Find where the given text appears and provide that cell's center as (X, Y) coordinate. 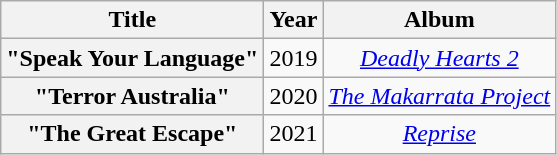
"The Great Escape" (132, 134)
Album (440, 20)
2019 (294, 58)
2020 (294, 96)
"Terror Australia" (132, 96)
2021 (294, 134)
Deadly Hearts 2 (440, 58)
"Speak Your Language" (132, 58)
Reprise (440, 134)
Title (132, 20)
The Makarrata Project (440, 96)
Year (294, 20)
